Scan for the cell matching the given text and deliver its (x, y) coordinate at center. 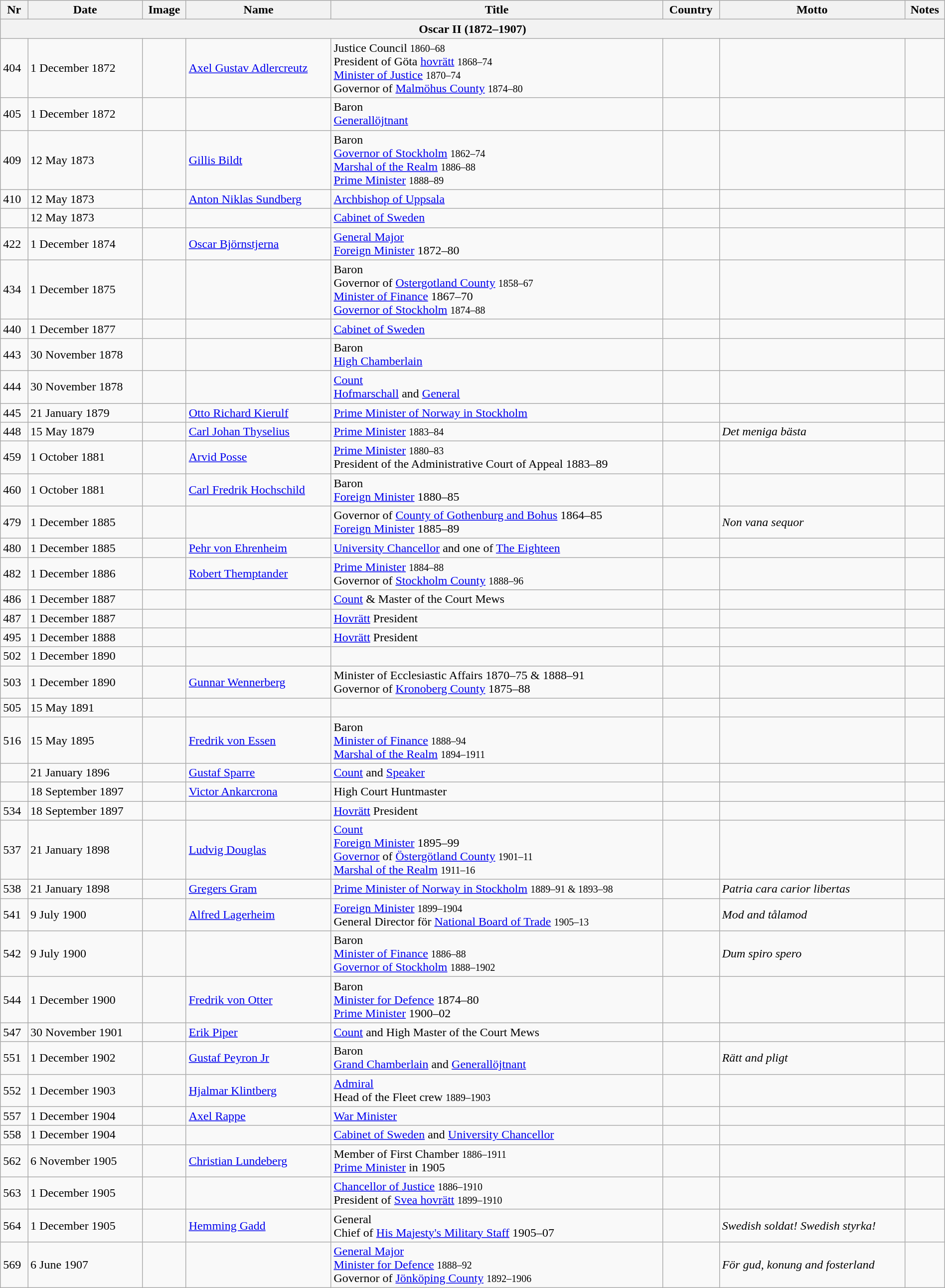
547 (14, 1032)
Carl Fredrik Hochschild (258, 490)
537 (14, 850)
General MajorMinister for Defence 1888–92 Governor of Jönköping County 1892–1906 (496, 1265)
1 December 1886 (85, 573)
Mod and tålamod (812, 915)
440 (14, 329)
Otto Richard Kierulf (258, 412)
Notes (925, 10)
Gustaf Sparre (258, 772)
BaronMinister of Finance 1888–94Marshal of the Realm 1894–1911 (496, 740)
15 May 1895 (85, 740)
Archbishop of Uppsala (496, 199)
486 (14, 599)
Patria cara carior libertas (812, 889)
1 December 1902 (85, 1058)
Alfred Lagerheim (258, 915)
6 November 1905 (85, 1161)
Fredrik von Otter (258, 1000)
502 (14, 656)
21 January 1896 (85, 772)
Prime Minister 1880–83President of the Administrative Court of Appeal 1883–89 (496, 458)
444 (14, 387)
CountHofmarschall and General (496, 387)
562 (14, 1161)
Count and High Master of the Court Mews (496, 1032)
Prime Minister 1884–88Governor of Stockholm County 1888–96 (496, 573)
War Minister (496, 1116)
Member of First Chamber 1886–1911Prime Minister in 1905 (496, 1161)
552 (14, 1090)
1 December 1903 (85, 1090)
15 May 1879 (85, 432)
Pehr von Ehrenheim (258, 548)
Gregers Gram (258, 889)
Anton Niklas Sundberg (258, 199)
Justice Council 1860–68President of Göta hovrätt 1868–74Minister of Justice 1870–74Governor of Malmöhus County 1874–80 (496, 68)
General MajorForeign Minister 1872–80 (496, 243)
AdmiralHead of the Fleet crew 1889–1903 (496, 1090)
GeneralChief of His Majesty's Military Staff 1905–07 (496, 1226)
Governor of County of Gothenburg and Bohus 1864–85Foreign Minister 1885–89 (496, 523)
480 (14, 548)
Non vana sequor (812, 523)
487 (14, 618)
BaronForeign Minister 1880–85 (496, 490)
Det meniga bästa (812, 432)
University Chancellor and one of The Eighteen (496, 548)
Gustaf Peyron Jr (258, 1058)
459 (14, 458)
443 (14, 354)
460 (14, 490)
569 (14, 1265)
Oscar Björnstjerna (258, 243)
BaronMinister of Finance 1886–88 Governor of Stockholm 1888–1902 (496, 954)
Prime Minister 1883–84 (496, 432)
558 (14, 1135)
557 (14, 1116)
High Court Huntmaster (496, 791)
538 (14, 889)
1 December 1888 (85, 637)
BaronGrand Chamberlain and Generallöjtnant (496, 1058)
Axel Rappe (258, 1116)
Foreign Minister 1899–1904 General Director för National Board of Trade 1905–13 (496, 915)
409 (14, 160)
Prime Minister of Norway in Stockholm 1889–91 & 1893–98 (496, 889)
Oscar II (1872–1907) (472, 29)
563 (14, 1193)
Carl Johan Thyselius (258, 432)
Robert Themptander (258, 573)
410 (14, 199)
Motto (812, 10)
405 (14, 114)
Swedish soldat! Swedish styrka! (812, 1226)
CountForeign Minister 1895–99Governor of Östergötland County 1901–11Marshal of the Realm 1911–16 (496, 850)
Image (164, 10)
Minister of Ecclesiastic Affairs 1870–75 & 1888–91Governor of Kronoberg County 1875–88 (496, 682)
1 December 1900 (85, 1000)
564 (14, 1226)
För gud, konung and fosterland (812, 1265)
434 (14, 289)
Axel Gustav Adlercreutz (258, 68)
1 December 1874 (85, 243)
Rätt and pligt (812, 1058)
404 (14, 68)
495 (14, 637)
505 (14, 708)
Erik Piper (258, 1032)
BaronGovernor of Stockholm 1862–74Marshal of the Realm 1886–88Prime Minister 1888–89 (496, 160)
30 November 1901 (85, 1032)
Ludvig Douglas (258, 850)
BaronHigh Chamberlain (496, 354)
Nr (14, 10)
534 (14, 810)
542 (14, 954)
1 December 1877 (85, 329)
479 (14, 523)
Dum spiro spero (812, 954)
Date (85, 10)
448 (14, 432)
Hemming Gadd (258, 1226)
551 (14, 1058)
1 December 1875 (85, 289)
422 (14, 243)
Name (258, 10)
541 (14, 915)
Title (496, 10)
Prime Minister of Norway in Stockholm (496, 412)
Victor Ankarcrona (258, 791)
503 (14, 682)
482 (14, 573)
Gunnar Wennerberg (258, 682)
15 May 1891 (85, 708)
445 (14, 412)
516 (14, 740)
Gillis Bildt (258, 160)
Count & Master of the Court Mews (496, 599)
Count and Speaker (496, 772)
BaronGovernor of Ostergotland County 1858–67Minister of Finance 1867–70Governor of Stockholm 1874–88 (496, 289)
Country (691, 10)
21 January 1879 (85, 412)
6 June 1907 (85, 1265)
Fredrik von Essen (258, 740)
Cabinet of Sweden and University Chancellor (496, 1135)
BaronMinister for Defence 1874–80Prime Minister 1900–02 (496, 1000)
Arvid Posse (258, 458)
BaronGenerallöjtnant (496, 114)
544 (14, 1000)
Christian Lundeberg (258, 1161)
Chancellor of Justice 1886–1910President of Svea hovrätt 1899–1910 (496, 1193)
Hjalmar Klintberg (258, 1090)
